Return [X, Y] of the center of cell containing provided text 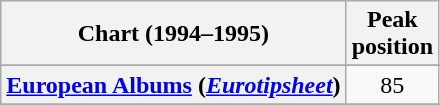
85 [392, 85]
Peakposition [392, 34]
European Albums (Eurotipsheet) [174, 85]
Chart (1994–1995) [174, 34]
